Return the (X, Y) coordinate for the center point of the cell that contains the specified text.  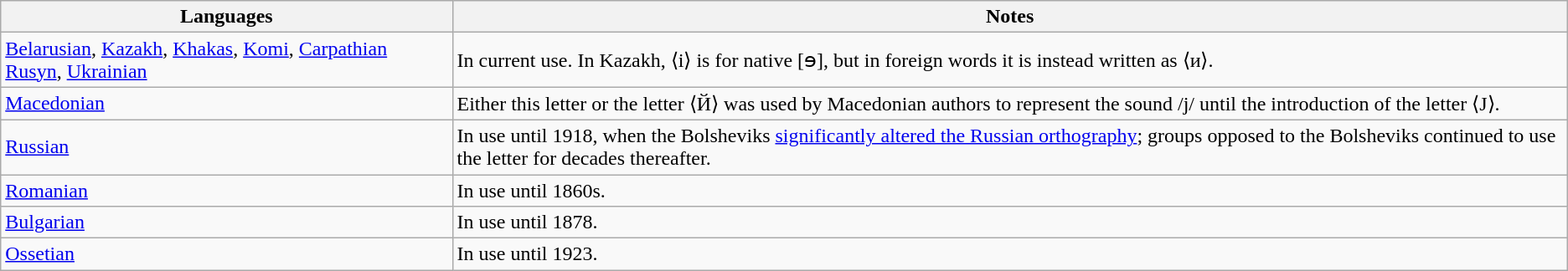
Macedonian (226, 104)
In use until 1923. (1010, 254)
In use until 1878. (1010, 222)
Bulgarian (226, 222)
Notes (1010, 17)
Languages (226, 17)
Romanian (226, 190)
Belarusian, Kazakh, Khakas, Komi, Carpathian Rusyn, Ukrainian (226, 60)
Russian (226, 147)
In current use. In Kazakh, ⟨і⟩ is for native [ɘ], but in foreign words it is instead written as ⟨и⟩. (1010, 60)
Either this letter or the letter ⟨Й⟩ was used by Macedonian authors to represent the sound /j/ until the introduction of the letter ⟨Ј⟩. (1010, 104)
Ossetian (226, 254)
In use until 1860s. (1010, 190)
